Return [X, Y] of the center of cell containing provided text 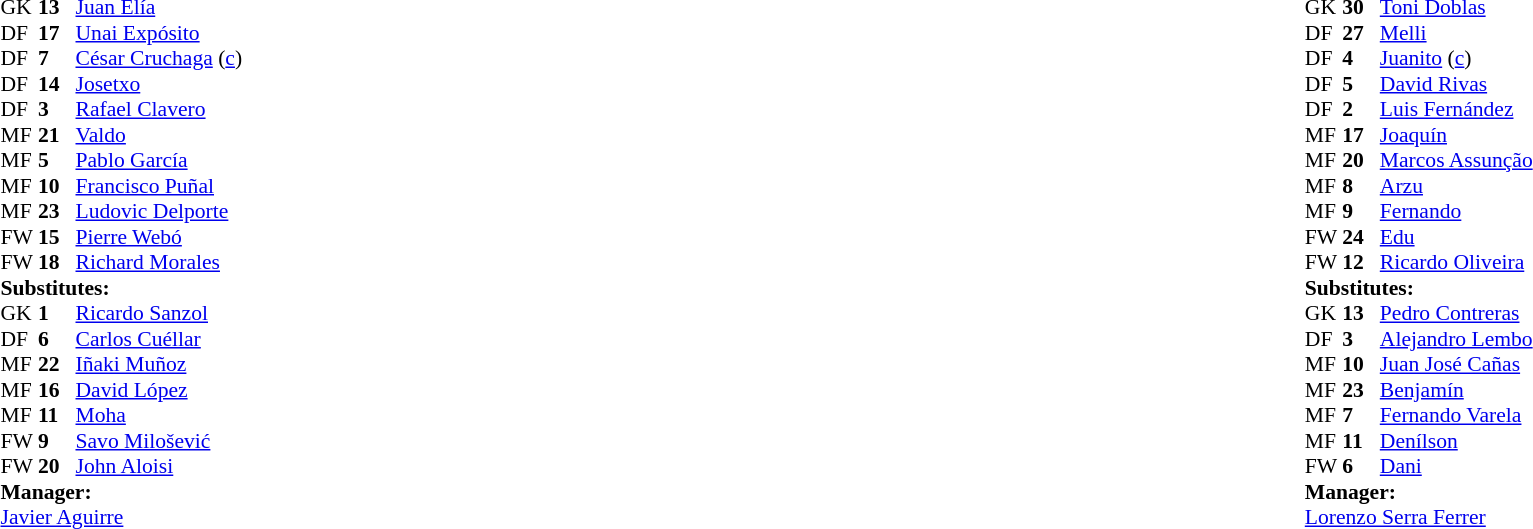
Ricardo Oliveira [1456, 263]
1 [57, 313]
Marcos Assunção [1456, 161]
David López [160, 390]
Francisco Puñal [160, 186]
Carlos Cuéllar [160, 339]
Dani [1456, 467]
Unai Expósito [160, 33]
21 [57, 135]
Joaquín [1456, 135]
Valdo [160, 135]
14 [57, 84]
12 [1361, 263]
Pierre Webó [160, 237]
Richard Morales [160, 263]
Arzu [1456, 186]
8 [1361, 186]
Ludovic Delporte [160, 211]
18 [57, 263]
John Aloisi [160, 467]
David Rivas [1456, 84]
Pedro Contreras [1456, 313]
Benjamín [1456, 390]
Fernando Varela [1456, 415]
Fernando [1456, 211]
Juan José Cañas [1456, 365]
4 [1361, 59]
Savo Milošević [160, 441]
Josetxo [160, 84]
Rafael Clavero [160, 109]
Pablo García [160, 161]
Juanito (c) [1456, 59]
Ricardo Sanzol [160, 313]
Luis Fernández [1456, 109]
Moha [160, 415]
15 [57, 237]
Edu [1456, 237]
Denílson [1456, 441]
Iñaki Muñoz [160, 365]
16 [57, 390]
13 [1361, 313]
2 [1361, 109]
Alejandro Lembo [1456, 339]
22 [57, 365]
24 [1361, 237]
César Cruchaga (c) [160, 59]
Melli [1456, 33]
27 [1361, 33]
